Provide the [x, y] coordinate of the cell's center where the given text is located.  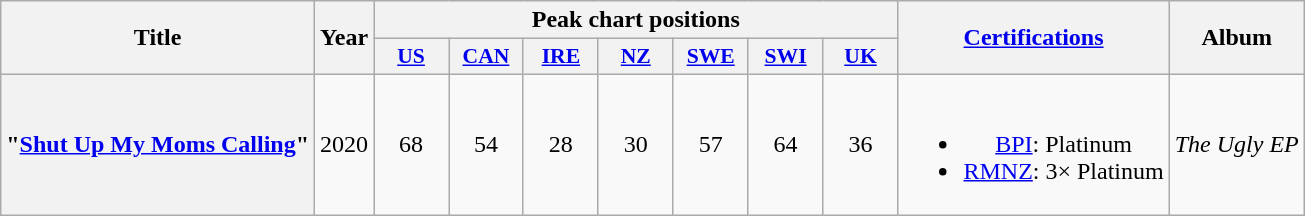
Certifications [1034, 38]
68 [412, 144]
The Ugly EP [1236, 144]
2020 [344, 144]
CAN [486, 57]
SWI [786, 57]
Peak chart positions [636, 20]
Album [1236, 38]
Year [344, 38]
IRE [560, 57]
US [412, 57]
SWE [710, 57]
"Shut Up My Moms Calling" [158, 144]
54 [486, 144]
36 [860, 144]
64 [786, 144]
UK [860, 57]
57 [710, 144]
NZ [636, 57]
30 [636, 144]
Title [158, 38]
BPI: PlatinumRMNZ: 3× Platinum [1034, 144]
28 [560, 144]
